From the cell containing the given text, extract its center point as [X, Y] coordinate. 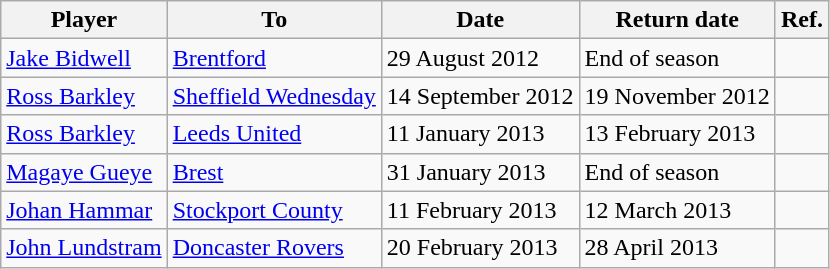
Doncaster Rovers [274, 248]
John Lundstram [84, 248]
13 February 2013 [677, 134]
Leeds United [274, 134]
Date [480, 20]
19 November 2012 [677, 96]
Brentford [274, 58]
Brest [274, 172]
Player [84, 20]
20 February 2013 [480, 248]
28 April 2013 [677, 248]
12 March 2013 [677, 210]
Return date [677, 20]
Stockport County [274, 210]
To [274, 20]
11 January 2013 [480, 134]
Jake Bidwell [84, 58]
14 September 2012 [480, 96]
Johan Hammar [84, 210]
Ref. [802, 20]
Magaye Gueye [84, 172]
29 August 2012 [480, 58]
31 January 2013 [480, 172]
11 February 2013 [480, 210]
Sheffield Wednesday [274, 96]
